Determine the (X, Y) coordinate at the center of the cell enclosing the given text.  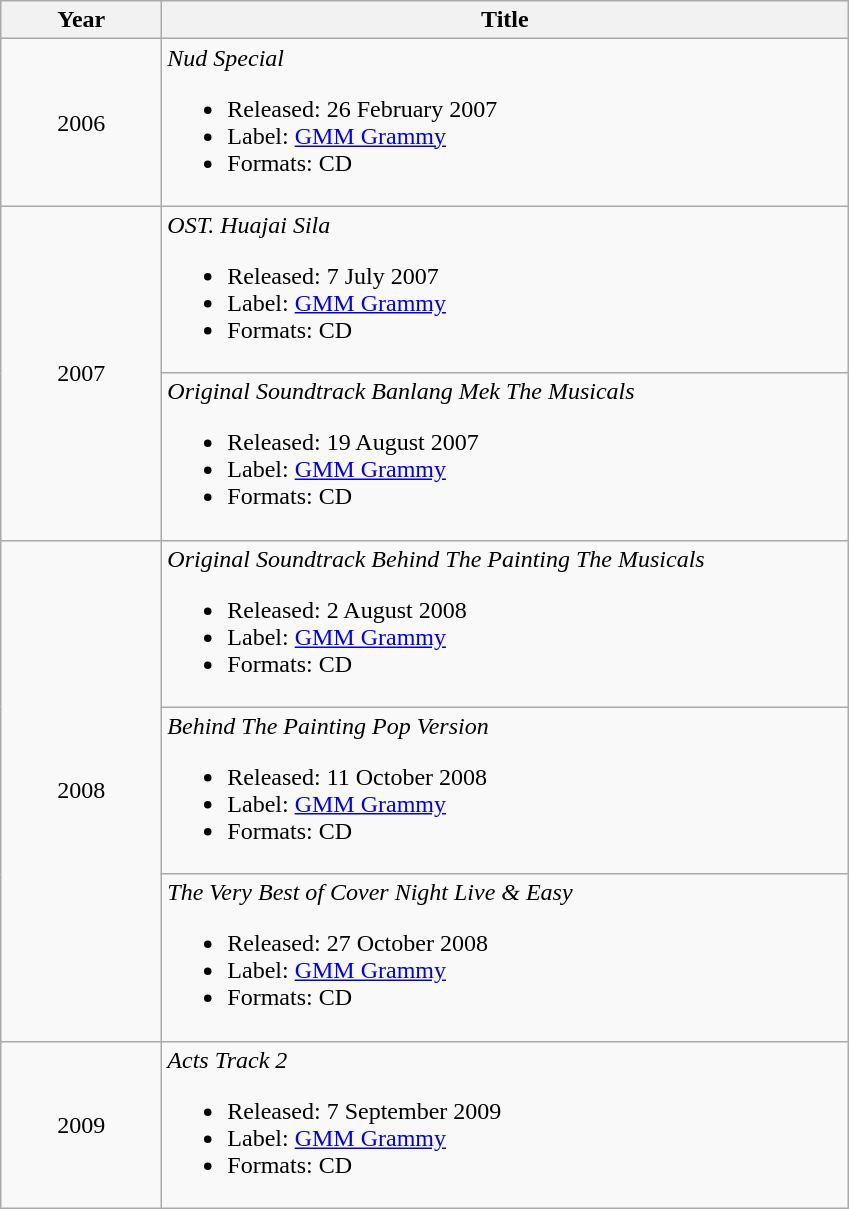
Year (82, 20)
Nud SpecialReleased: 26 February 2007Label: GMM GrammyFormats: CD (505, 122)
2009 (82, 1124)
The Very Best of Cover Night Live & Easy Released: 27 October 2008Label: GMM GrammyFormats: CD (505, 958)
Behind The Painting Pop VersionReleased: 11 October 2008Label: GMM GrammyFormats: CD (505, 790)
2008 (82, 790)
Title (505, 20)
Acts Track 2 Released: 7 September 2009Label: GMM GrammyFormats: CD (505, 1124)
Original Soundtrack Banlang Mek The MusicalsReleased: 19 August 2007Label: GMM GrammyFormats: CD (505, 456)
OST. Huajai SilaReleased: 7 July 2007Label: GMM GrammyFormats: CD (505, 290)
Original Soundtrack Behind The Painting The MusicalsReleased: 2 August 2008Label: GMM GrammyFormats: CD (505, 624)
2006 (82, 122)
2007 (82, 373)
